Extract the [X, Y] coordinate from the center of the cell holding the provided text.  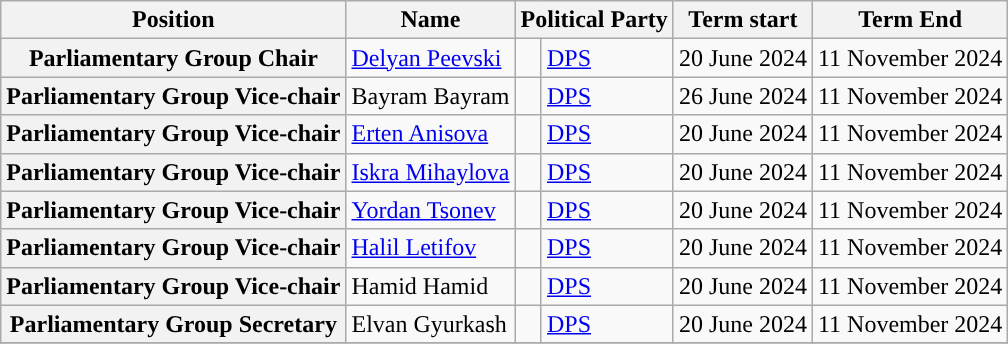
Parliamentary Group Secretary [174, 324]
Iskra Mihaylova [430, 172]
Hamid Hamid [430, 286]
Elvan Gyurkash [430, 324]
Term start [742, 20]
Term End [910, 20]
Parliamentary Group Chair [174, 58]
Erten Anisova [430, 134]
Halil Letifov [430, 248]
Bayram Bayram [430, 96]
Name [430, 20]
Political Party [594, 20]
Yordan Tsonev [430, 210]
26 June 2024 [742, 96]
Position [174, 20]
Delyan Peevski [430, 58]
